Determine the [X, Y] coordinate at the center of the cell enclosing the given text.  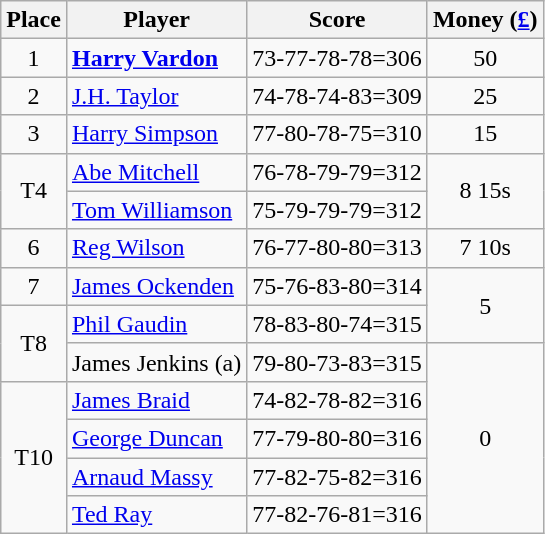
75-79-79-79=312 [338, 210]
T8 [34, 343]
Place [34, 20]
73-77-78-78=306 [338, 58]
50 [485, 58]
Abe Mitchell [156, 172]
77-80-78-75=310 [338, 134]
Phil Gaudin [156, 324]
78-83-80-74=315 [338, 324]
7 10s [485, 248]
James Ockenden [156, 286]
76-77-80-80=313 [338, 248]
15 [485, 134]
James Jenkins (a) [156, 362]
Reg Wilson [156, 248]
77-79-80-80=316 [338, 438]
2 [34, 96]
7 [34, 286]
6 [34, 248]
5 [485, 305]
77-82-76-81=316 [338, 515]
Ted Ray [156, 515]
Player [156, 20]
Harry Simpson [156, 134]
Tom Williamson [156, 210]
3 [34, 134]
0 [485, 438]
1 [34, 58]
Score [338, 20]
T10 [34, 457]
Money (£) [485, 20]
77-82-75-82=316 [338, 477]
J.H. Taylor [156, 96]
James Braid [156, 400]
75-76-83-80=314 [338, 286]
74-78-74-83=309 [338, 96]
8 15s [485, 191]
Harry Vardon [156, 58]
Arnaud Massy [156, 477]
74-82-78-82=316 [338, 400]
T4 [34, 191]
George Duncan [156, 438]
76-78-79-79=312 [338, 172]
25 [485, 96]
79-80-73-83=315 [338, 362]
